Return the (X, Y) coordinate for the center point of the cell that contains the specified text.  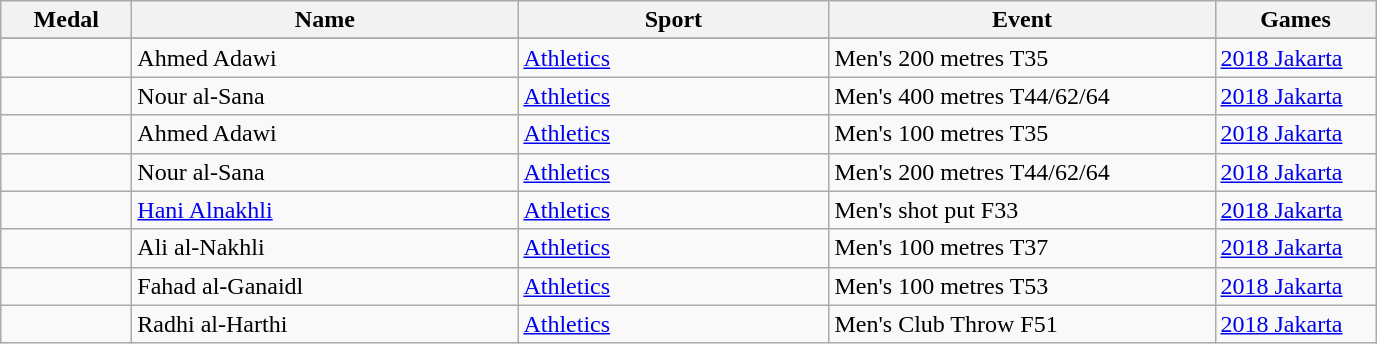
Ali al-Nakhli (325, 248)
Hani Alnakhli (325, 210)
Men's shot put F33 (1022, 210)
Men's 100 metres T37 (1022, 248)
Men's 100 metres T53 (1022, 286)
Event (1022, 20)
Games (1296, 20)
Men's 400 metres T44/62/64 (1022, 96)
Medal (66, 20)
Radhi al-Harthi (325, 324)
Sport (674, 20)
Men's 100 metres T35 (1022, 134)
Name (325, 20)
Men's 200 metres T44/62/64 (1022, 172)
Fahad al-Ganaidl (325, 286)
Men's 200 metres T35 (1022, 58)
Men's Club Throw F51 (1022, 324)
